Pinpoint the cell where the given text exists, returning its (x, y) midpoint coordinate. 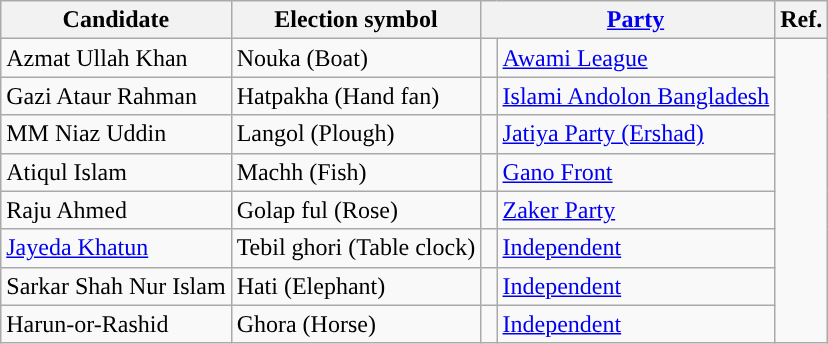
Tebil ghori (Table clock) (356, 248)
Azmat Ullah Khan (116, 58)
Gazi Ataur Rahman (116, 96)
Islami Andolon Bangladesh (636, 96)
Golap ful (Rose) (356, 210)
Ref. (802, 20)
Langol (Plough) (356, 134)
Harun-or-Rashid (116, 324)
Hati (Elephant) (356, 286)
MM Niaz Uddin (116, 134)
Sarkar Shah Nur Islam (116, 286)
Machh (Fish) (356, 172)
Nouka (Boat) (356, 58)
Jayeda Khatun (116, 248)
Hatpakha (Hand fan) (356, 96)
Party (636, 20)
Awami League (636, 58)
Candidate (116, 20)
Zaker Party (636, 210)
Election symbol (356, 20)
Gano Front (636, 172)
Ghora (Horse) (356, 324)
Raju Ahmed (116, 210)
Jatiya Party (Ershad) (636, 134)
Atiqul Islam (116, 172)
